Locate the cell with the specified text and output its (x, y) center coordinate. 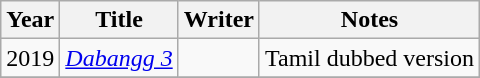
Writer (218, 20)
Tamil dubbed version (369, 58)
Year (30, 20)
Title (119, 20)
Notes (369, 20)
2019 (30, 58)
Dabangg 3 (119, 58)
